Search for the cell housing the specified text and yield its [x, y] center coordinate. 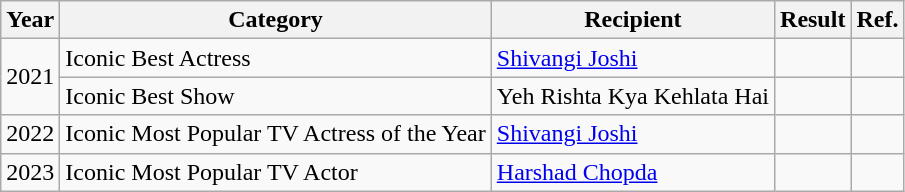
Harshad Chopda [632, 172]
Recipient [632, 20]
Yeh Rishta Kya Kehlata Hai [632, 96]
Result [813, 20]
Iconic Best Show [276, 96]
2022 [30, 134]
Year [30, 20]
Iconic Best Actress [276, 58]
Iconic Most Popular TV Actor [276, 172]
Category [276, 20]
2023 [30, 172]
2021 [30, 77]
Iconic Most Popular TV Actress of the Year [276, 134]
Ref. [878, 20]
